Locate the cell with the specified text and output its [x, y] center coordinate. 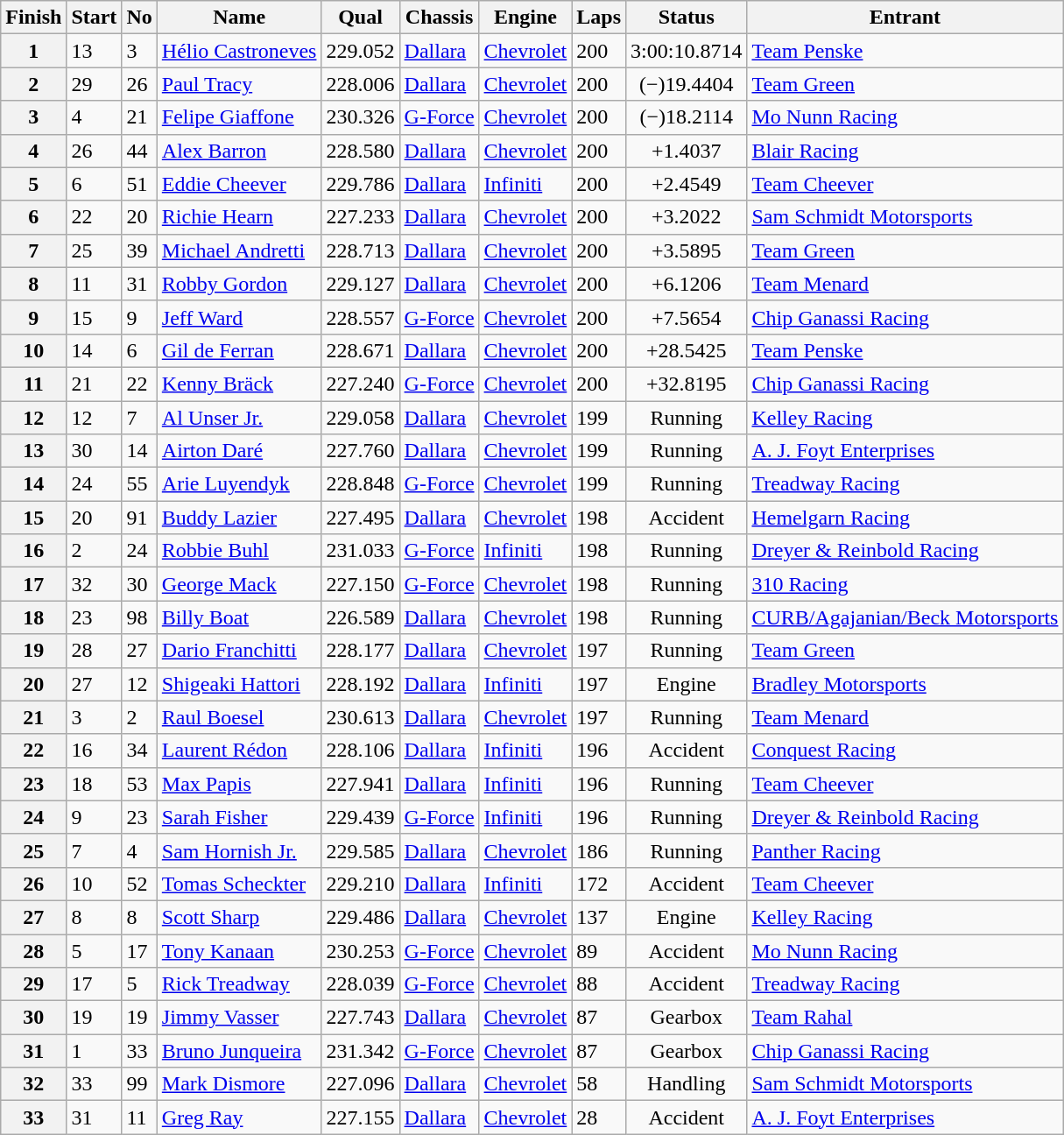
Scott Sharp [239, 917]
Arie Luyendyk [239, 484]
39 [139, 250]
Hemelgarn Racing [905, 518]
228.192 [361, 684]
Rick Treadway [239, 984]
Handling [687, 1084]
229.058 [361, 418]
Tony Kanaan [239, 950]
228.580 [361, 151]
Mark Dismore [239, 1084]
Sam Hornish Jr. [239, 850]
Max Papis [239, 784]
+2.4549 [687, 184]
227.240 [361, 384]
Eddie Cheever [239, 184]
229.486 [361, 917]
+1.4037 [687, 151]
Status [687, 18]
Buddy Lazier [239, 518]
231.342 [361, 1051]
Richie Hearn [239, 217]
227.743 [361, 1018]
Robbie Buhl [239, 551]
89 [599, 950]
Tomas Scheckter [239, 884]
Gil de Ferran [239, 350]
+28.5425 [687, 350]
Laps [599, 18]
226.589 [361, 617]
58 [599, 1084]
228.177 [361, 651]
Start [95, 18]
Name [239, 18]
99 [139, 1084]
Alex Barron [239, 151]
Bradley Motorsports [905, 684]
Hélio Castroneves [239, 51]
51 [139, 184]
Greg Ray [239, 1117]
Raul Boesel [239, 717]
Chassis [440, 18]
228.713 [361, 250]
+3.2022 [687, 217]
230.253 [361, 950]
52 [139, 884]
227.495 [361, 518]
(−)18.2114 [687, 117]
227.233 [361, 217]
Team Rahal [905, 1018]
Al Unser Jr. [239, 418]
No [139, 18]
227.155 [361, 1117]
Michael Andretti [239, 250]
227.941 [361, 784]
34 [139, 751]
Bruno Junqueira [239, 1051]
228.106 [361, 751]
Qual [361, 18]
186 [599, 850]
229.585 [361, 850]
98 [139, 617]
Robby Gordon [239, 284]
Jeff Ward [239, 317]
Jimmy Vasser [239, 1018]
Conquest Racing [905, 751]
228.039 [361, 984]
CURB/Agajanian/Beck Motorsports [905, 617]
229.052 [361, 51]
228.006 [361, 84]
229.210 [361, 884]
+7.5654 [687, 317]
228.557 [361, 317]
Panther Racing [905, 850]
Kenny Bräck [239, 384]
227.150 [361, 584]
229.127 [361, 284]
228.671 [361, 350]
Shigeaki Hattori [239, 684]
88 [599, 984]
227.096 [361, 1084]
231.033 [361, 551]
Entrant [905, 18]
3:00:10.8714 [687, 51]
Paul Tracy [239, 84]
230.613 [361, 717]
(−)19.4404 [687, 84]
172 [599, 884]
91 [139, 518]
228.848 [361, 484]
230.326 [361, 117]
Finish [33, 18]
229.439 [361, 817]
Felipe Giaffone [239, 117]
Airton Daré [239, 451]
Dario Franchitti [239, 651]
44 [139, 151]
+32.8195 [687, 384]
227.760 [361, 451]
+3.5895 [687, 250]
53 [139, 784]
310 Racing [905, 584]
Sarah Fisher [239, 817]
55 [139, 484]
+6.1206 [687, 284]
Blair Racing [905, 151]
George Mack [239, 584]
137 [599, 917]
Billy Boat [239, 617]
Laurent Rédon [239, 751]
229.786 [361, 184]
